Find where the given text appears and provide that cell's center as [x, y] coordinate. 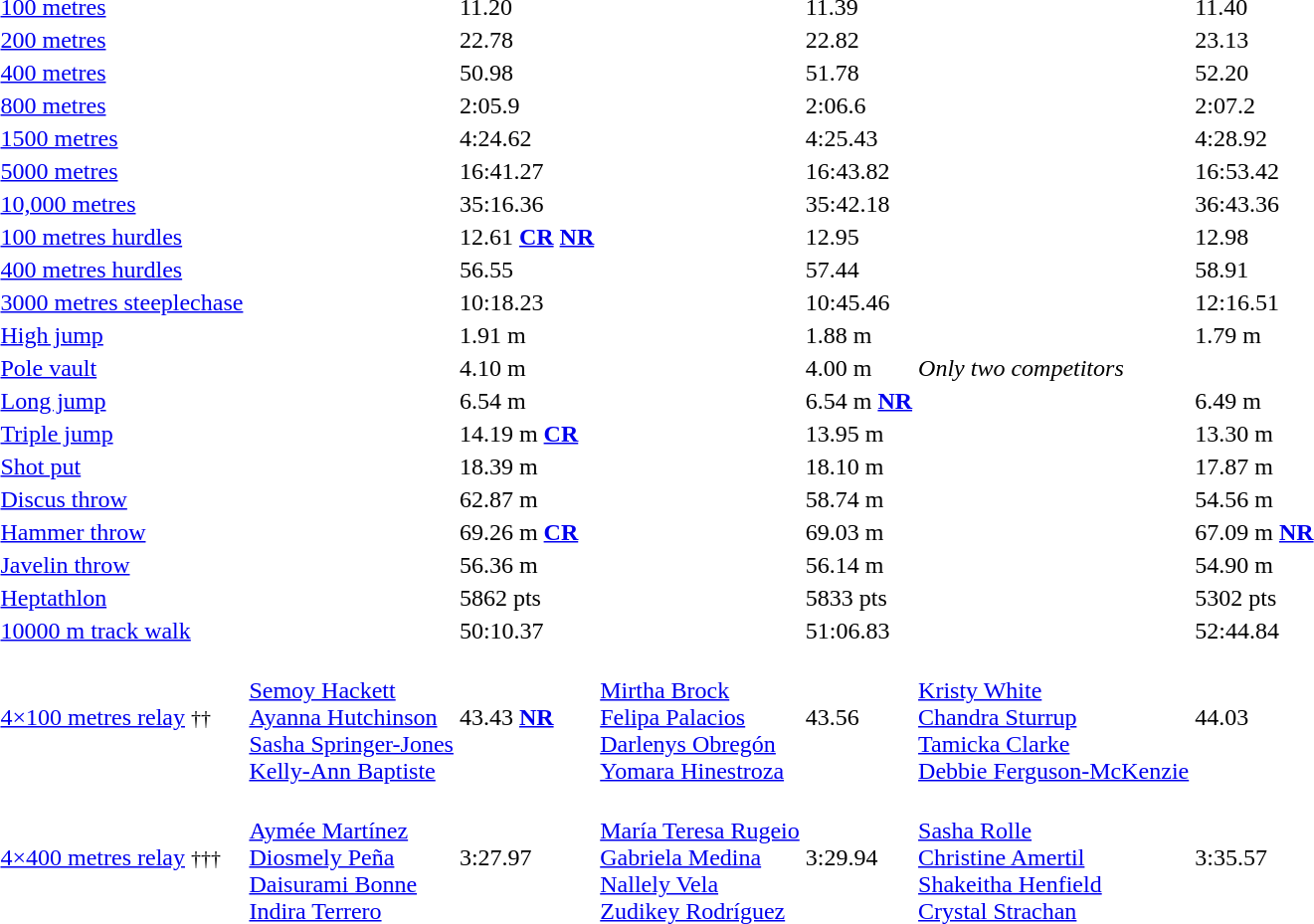
4:25.43 [858, 138]
2:06.6 [858, 105]
16:41.27 [526, 171]
2:05.9 [526, 105]
51.78 [858, 73]
12.95 [858, 237]
35:16.36 [526, 204]
6.54 m [526, 401]
35:42.18 [858, 204]
58.74 m [858, 499]
5833 pts [858, 598]
6.54 m NR [858, 401]
69.03 m [858, 532]
Semoy HackettAyanna HutchinsonSasha Springer-JonesKelly-Ann Baptiste [351, 717]
51:06.83 [858, 631]
57.44 [858, 270]
4.00 m [858, 368]
4.10 m [526, 368]
43.56 [858, 717]
56.55 [526, 270]
14.19 m CR [526, 434]
22.82 [858, 40]
13.95 m [858, 434]
Kristy WhiteChandra SturrupTamicka ClarkeDebbie Ferguson-McKenzie [1054, 717]
4:24.62 [526, 138]
50.98 [526, 73]
12.61 CR NR [526, 237]
18.39 m [526, 466]
10:45.46 [858, 302]
50:10.37 [526, 631]
5862 pts [526, 598]
22.78 [526, 40]
10:18.23 [526, 302]
1.88 m [858, 335]
16:43.82 [858, 171]
1.91 m [526, 335]
18.10 m [858, 466]
56.14 m [858, 565]
56.36 m [526, 565]
Mirtha BrockFelipa PalaciosDarlenys ObregónYomara Hinestroza [700, 717]
43.43 NR [526, 717]
69.26 m CR [526, 532]
62.87 m [526, 499]
